Scan for the cell matching the given text and deliver its [X, Y] coordinate at center. 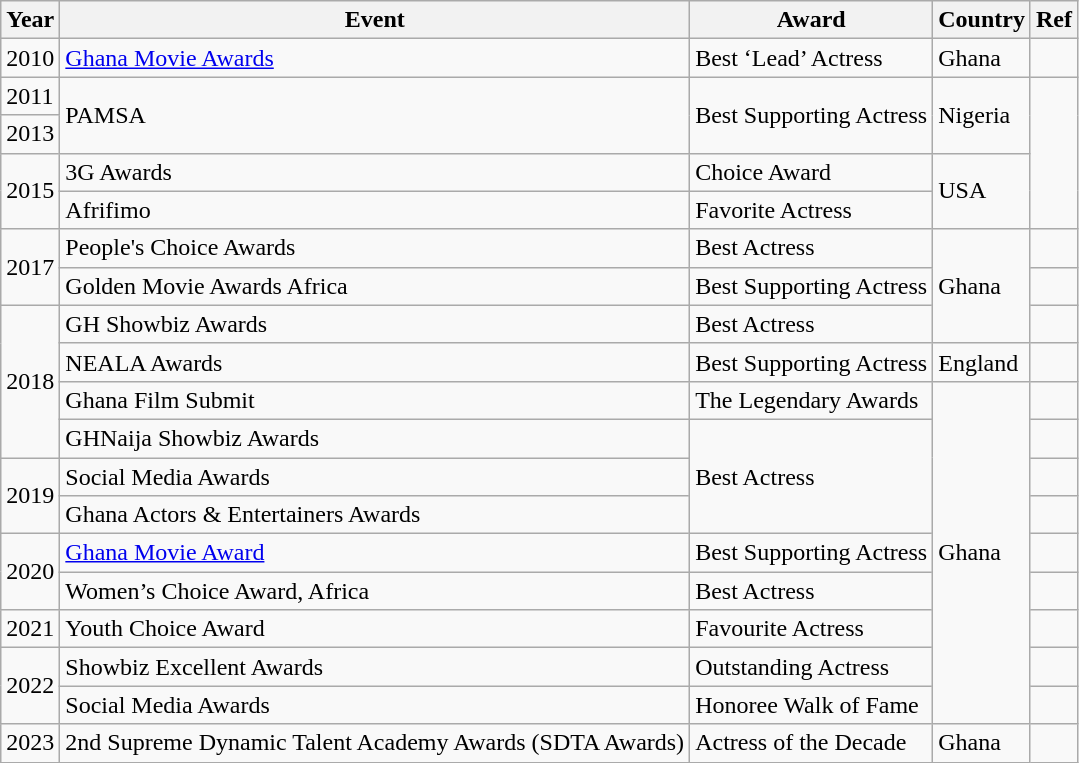
2020 [30, 572]
Showbiz Excellent Awards [375, 667]
Actress of the Decade [812, 743]
Ghana Movie Awards [375, 58]
2022 [30, 686]
2019 [30, 496]
Event [375, 20]
Afrifimo [375, 210]
England [982, 362]
2017 [30, 267]
Golden Movie Awards Africa [375, 286]
2021 [30, 629]
USA [982, 191]
3G Awards [375, 172]
GHNaija Showbiz Awards [375, 438]
Favourite Actress [812, 629]
NEALA Awards [375, 362]
Ghana Movie Award [375, 553]
Outstanding Actress [812, 667]
2011 [30, 96]
Country [982, 20]
Ghana Actors & Entertainers Awards [375, 515]
Year [30, 20]
GH Showbiz Awards [375, 324]
2015 [30, 191]
Nigeria [982, 115]
The Legendary Awards [812, 400]
People's Choice Awards [375, 248]
PAMSA [375, 115]
Favorite Actress [812, 210]
Ghana Film Submit [375, 400]
Honoree Walk of Fame [812, 705]
Choice Award [812, 172]
2010 [30, 58]
2018 [30, 381]
Youth Choice Award [375, 629]
2nd Supreme Dynamic Talent Academy Awards (SDTA Awards) [375, 743]
Best ‘Lead’ Actress [812, 58]
2013 [30, 134]
Ref [1054, 20]
Women’s Choice Award, Africa [375, 591]
Award [812, 20]
2023 [30, 743]
